Detect which cell encompasses the target text, then output its [X, Y] center coordinate. 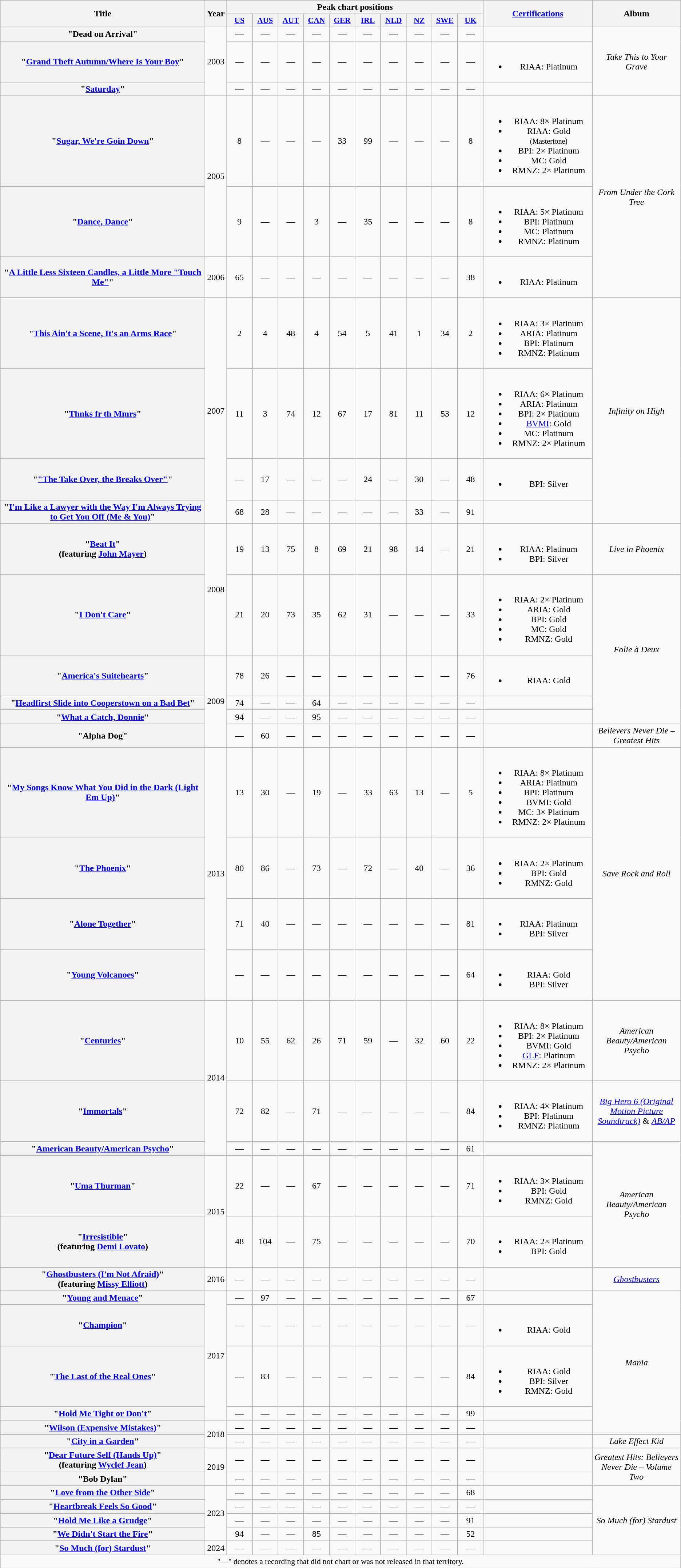
Take This to Your Grave [637, 61]
"Sugar, We're Goin Down" [103, 141]
"Uma Thurman" [103, 1186]
"Hold Me Like a Grudge" [103, 1520]
NLD [394, 21]
2024 [216, 1548]
Album [637, 14]
2015 [216, 1211]
69 [342, 549]
RIAA: 2× PlatinumBPI: Gold [538, 1242]
24 [368, 479]
82 [265, 1111]
Lake Effect Kid [637, 1441]
"Beat It"(featuring John Mayer) [103, 549]
28 [265, 512]
38 [471, 277]
US [239, 21]
Title [103, 14]
AUT [291, 21]
54 [342, 333]
32 [419, 1040]
SWE [445, 21]
Believers Never Die – Greatest Hits [637, 736]
Greatest Hits: Believers Never Die – Volume Two [637, 1467]
"Immortals" [103, 1111]
52 [471, 1534]
"City in a Garden" [103, 1441]
"Headfirst Slide into Cooperstown on a Bad Bet" [103, 703]
2007 [216, 411]
Certifications [538, 14]
RIAA: GoldBPI: Silver [538, 975]
"Bob Dylan" [103, 1479]
UK [471, 21]
Folie à Deux [637, 649]
"My Songs Know What You Did in the Dark (Light Em Up)" [103, 792]
36 [471, 868]
"The Last of the Real Ones" [103, 1376]
76 [471, 675]
"So Much (for) Stardust" [103, 1548]
RIAA: 8× PlatinumBPI: 2× PlatinumBVMI: GoldGLF: PlatinumRMNZ: 2× Platinum [538, 1040]
2008 [216, 589]
98 [394, 549]
RIAA: 2× PlatinumARIA: GoldBPI: GoldMC: GoldRMNZ: Gold [538, 615]
85 [316, 1534]
2023 [216, 1513]
"Thnks fr th Mmrs" [103, 414]
Ghostbusters [637, 1279]
"Dead on Arrival" [103, 34]
Mania [637, 1362]
"Dear Future Self (Hands Up)"(featuring Wyclef Jean) [103, 1460]
"Hold Me Tight or Don't" [103, 1413]
"Centuries" [103, 1040]
65 [239, 277]
IRL [368, 21]
2006 [216, 277]
14 [419, 549]
"A Little Less Sixteen Candles, a Little More "Touch Me"" [103, 277]
104 [265, 1242]
41 [394, 333]
2009 [216, 701]
2018 [216, 1434]
Year [216, 14]
Save Rock and Roll [637, 874]
"American Beauty/American Psycho" [103, 1149]
"We Didn't Start the Fire" [103, 1534]
"This Ain't a Scene, It's an Arms Race" [103, 333]
9 [239, 222]
CAN [316, 21]
2014 [216, 1078]
"Champion" [103, 1325]
55 [265, 1040]
"Love from the Other Side" [103, 1493]
"I'm Like a Lawyer with the Way I'm Always Trying to Get You Off (Me & You)" [103, 512]
20 [265, 615]
31 [368, 615]
Live in Phoenix [637, 549]
"America's Suitehearts" [103, 675]
"Grand Theft Autumn/Where Is Your Boy" [103, 61]
RIAA: 6× PlatinumARIA: PlatinumBPI: 2× PlatinumBVMI: GoldMC: PlatinumRMNZ: 2× Platinum [538, 414]
1 [419, 333]
RIAA: 5× PlatinumBPI: PlatinumMC: PlatinumRMNZ: Platinum [538, 222]
RIAA: 2× PlatinumBPI: GoldRMNZ: Gold [538, 868]
10 [239, 1040]
"—" denotes a recording that did not chart or was not released in that territory. [340, 1561]
RIAA: 4× PlatinumBPI: PlatinumRMNZ: Platinum [538, 1111]
63 [394, 792]
78 [239, 675]
"Dance, Dance" [103, 222]
RIAA: 8× PlatinumRIAA: Gold (Mastertone)BPI: 2× PlatinumMC: GoldRMNZ: 2× Platinum [538, 141]
"Irresistible"(featuring Demi Lovato) [103, 1242]
AUS [265, 21]
80 [239, 868]
RIAA: GoldBPI: SilverRMNZ: Gold [538, 1376]
2019 [216, 1467]
"Alpha Dog" [103, 736]
RIAA: 3× PlatinumARIA: PlatinumBPI: PlatinumRMNZ: Platinum [538, 333]
"What a Catch, Donnie" [103, 717]
So Much (for) Stardust [637, 1520]
Peak chart positions [355, 7]
"The Phoenix" [103, 868]
2016 [216, 1279]
Big Hero 6 (Original Motion Picture Soundtrack) & AB/AP [637, 1111]
"Ghostbusters (I'm Not Afraid)"(featuring Missy Elliott) [103, 1279]
From Under the Cork Tree [637, 197]
2017 [216, 1356]
RIAA: 3× PlatinumBPI: GoldRMNZ: Gold [538, 1186]
"Young and Menace" [103, 1298]
GER [342, 21]
83 [265, 1376]
Infinity on High [637, 411]
59 [368, 1040]
NZ [419, 21]
"Wilson (Expensive Mistakes)" [103, 1427]
RIAA: 8× PlatinumARIA: PlatinumBPI: PlatinumBVMI: GoldMC: 3× PlatinumRMNZ: 2× Platinum [538, 792]
61 [471, 1149]
34 [445, 333]
70 [471, 1242]
97 [265, 1298]
53 [445, 414]
"Young Volcanoes" [103, 975]
95 [316, 717]
""The Take Over, the Breaks Over"" [103, 479]
"Heartbreak Feels So Good" [103, 1507]
86 [265, 868]
2013 [216, 874]
"Saturday" [103, 89]
2005 [216, 176]
"I Don't Care" [103, 615]
"Alone Together" [103, 924]
BPI: Silver [538, 479]
2003 [216, 61]
